For the text-containing cell, return its midpoint in (x, y) coordinate format. 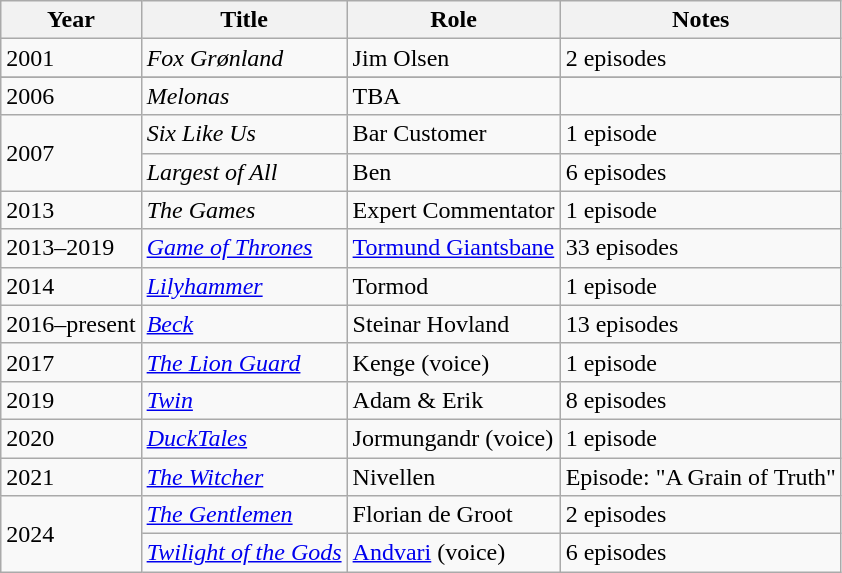
The Lion Guard (244, 362)
2024 (71, 534)
2020 (71, 438)
Nivellen (454, 477)
2021 (71, 477)
Tormund Giantsbane (454, 248)
2017 (71, 362)
2007 (71, 153)
2014 (71, 286)
Role (454, 20)
2013–2019 (71, 248)
The Games (244, 210)
Andvari (voice) (454, 553)
Melonas (244, 96)
Six Like Us (244, 134)
The Gentlemen (244, 515)
Episode: "A Grain of Truth" (700, 477)
Beck (244, 324)
Fox Grønland (244, 58)
Adam & Erik (454, 400)
2019 (71, 400)
2013 (71, 210)
Game of Thrones (244, 248)
13 episodes (700, 324)
Jim Olsen (454, 58)
Lilyhammer (244, 286)
2006 (71, 96)
Steinar Hovland (454, 324)
Ben (454, 172)
2001 (71, 58)
Largest of All (244, 172)
Twilight of the Gods (244, 553)
33 episodes (700, 248)
Jormungandr (voice) (454, 438)
Notes (700, 20)
The Witcher (244, 477)
Florian de Groot (454, 515)
2016–present (71, 324)
DuckTales (244, 438)
Expert Commentator (454, 210)
Title (244, 20)
TBA (454, 96)
Tormod (454, 286)
Twin (244, 400)
Year (71, 20)
Bar Customer (454, 134)
Kenge (voice) (454, 362)
8 episodes (700, 400)
